From the cell containing the given text, extract its center point as [X, Y] coordinate. 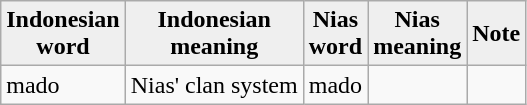
Indonesianmeaning [214, 34]
Indonesianword [63, 34]
Nias' clan system [214, 85]
Note [496, 34]
Niasword [335, 34]
Niasmeaning [418, 34]
